Return [x, y] of the center of cell containing provided text 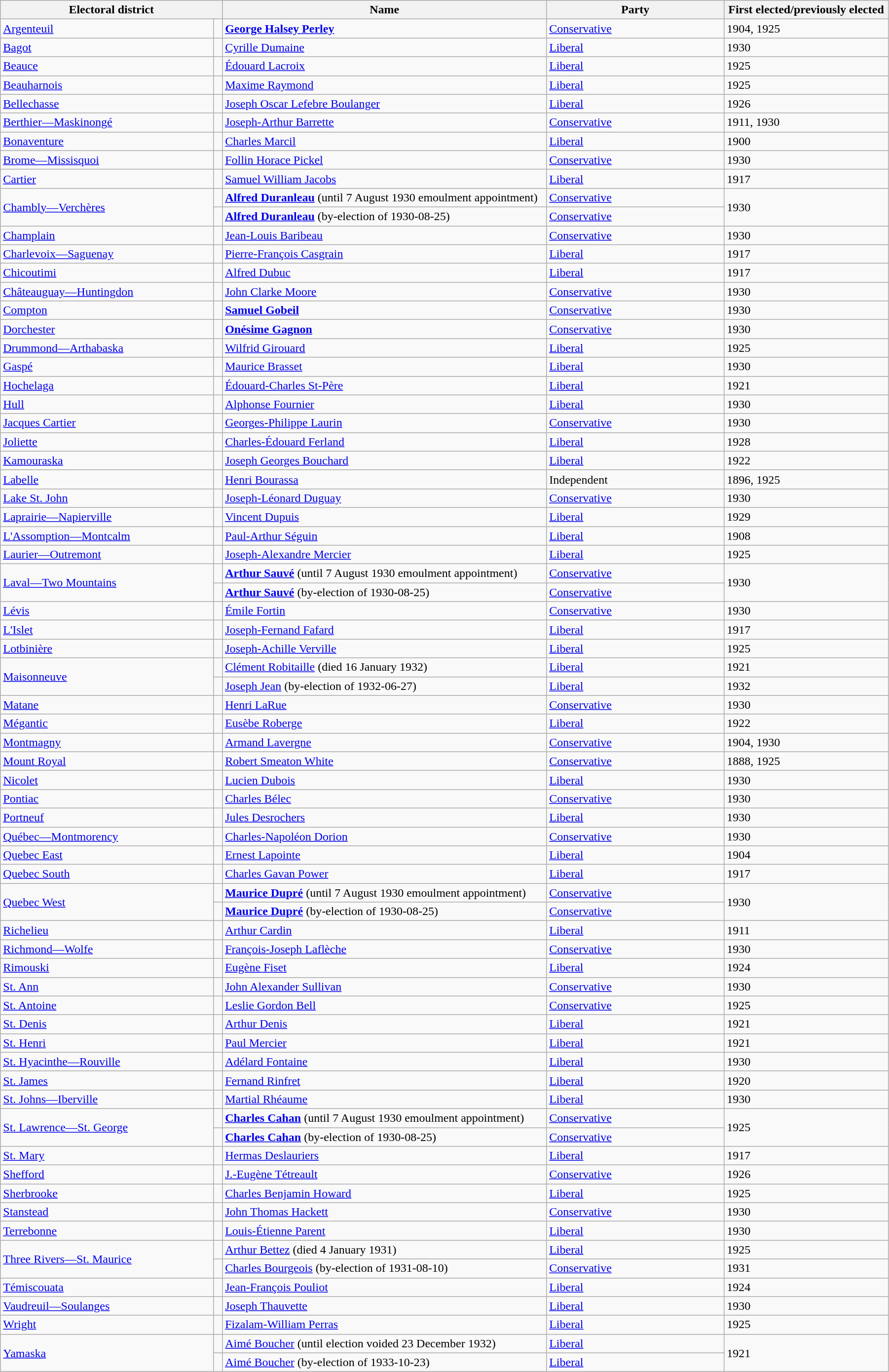
Armand Lavergne [385, 742]
Lucien Dubois [385, 780]
Brome—Missisquoi [107, 160]
1900 [806, 141]
Jacques Cartier [107, 423]
Alphonse Fournier [385, 404]
1888, 1925 [806, 761]
John Thomas Hackett [385, 1212]
Aimé Boucher (by-election of 1933-10-23) [385, 1362]
1904 [806, 855]
Joseph Oscar Lefebre Boulanger [385, 104]
J.-Eugène Tétreault [385, 1175]
Hochelaga [107, 385]
Maurice Dupré (by-election of 1930-08-25) [385, 912]
1911, 1930 [806, 122]
Lévis [107, 611]
Édouard Lacroix [385, 66]
Name [385, 10]
Joseph-Achille Verville [385, 648]
Adélard Fontaine [385, 1062]
Québec—Montmorency [107, 837]
Joseph Thauvette [385, 1306]
Louis-Étienne Parent [385, 1231]
Charles Bélec [385, 799]
Émile Fortin [385, 611]
Témiscouata [107, 1287]
Clément Robitaille (died 16 January 1932) [385, 667]
Beauharnois [107, 85]
Gaspé [107, 367]
St. Denis [107, 1024]
Henri LaRue [385, 705]
Charles Gavan Power [385, 874]
Pierre-François Casgrain [385, 254]
St. James [107, 1080]
L'Assomption—Montcalm [107, 535]
Compton [107, 310]
Arthur Sauvé (by-election of 1930-08-25) [385, 592]
Shefford [107, 1175]
François-Joseph Laflèche [385, 949]
Arthur Cardin [385, 930]
St. Mary [107, 1156]
Pontiac [107, 799]
Charles-Édouard Ferland [385, 442]
George Halsey Perley [385, 29]
Independent [635, 479]
Joseph-Alexandre Mercier [385, 555]
Follin Horace Pickel [385, 160]
Cyrille Dumaine [385, 47]
Charles Bourgeois (by-election of 1931-08-10) [385, 1268]
Jean-François Pouliot [385, 1287]
Rimouski [107, 968]
Lotbinière [107, 648]
1920 [806, 1080]
Quebec West [107, 902]
St. Antoine [107, 1005]
Châteauguay—Huntingdon [107, 292]
Quebec South [107, 874]
Three Rivers—St. Maurice [107, 1259]
St. Ann [107, 987]
Leslie Gordon Bell [385, 1005]
Electoral district [111, 10]
Joseph Jean (by-election of 1932-06-27) [385, 686]
Terrebonne [107, 1231]
Charlevoix—Saguenay [107, 254]
1904, 1925 [806, 29]
Charles Cahan (until 7 August 1930 emoulment appointment) [385, 1118]
Arthur Bettez (died 4 January 1931) [385, 1250]
Joseph-Fernand Fafard [385, 630]
Aimé Boucher (until election voided 23 December 1932) [385, 1343]
1928 [806, 442]
Paul Mercier [385, 1043]
Laprairie—Napierville [107, 517]
Bagot [107, 47]
L'Islet [107, 630]
Joseph-Arthur Barrette [385, 122]
Joliette [107, 442]
Jean-Louis Baribeau [385, 235]
Jules Desrochers [385, 817]
Arthur Sauvé (until 7 August 1930 emoulment appointment) [385, 573]
Alfred Duranleau (by-election of 1930-08-25) [385, 216]
Sherbrooke [107, 1193]
Charles-Napoléon Dorion [385, 837]
Hermas Deslauriers [385, 1156]
Bonaventure [107, 141]
Samuel Gobeil [385, 310]
Party [635, 10]
Yamaska [107, 1353]
First elected/previously elected [806, 10]
Arthur Denis [385, 1024]
Maisonneuve [107, 677]
Labelle [107, 479]
Wright [107, 1325]
1904, 1930 [806, 742]
Hull [107, 404]
St. Henri [107, 1043]
Quebec East [107, 855]
Vaudreuil—Soulanges [107, 1306]
Bellechasse [107, 104]
1931 [806, 1268]
Nicolet [107, 780]
Martial Rhéaume [385, 1099]
Laval—Two Mountains [107, 583]
Lake St. John [107, 498]
Maurice Brasset [385, 367]
St. Lawrence—St. George [107, 1127]
John Clarke Moore [385, 292]
Wilfrid Girouard [385, 348]
Charles Benjamin Howard [385, 1193]
Robert Smeaton White [385, 761]
Dorchester [107, 329]
Maxime Raymond [385, 85]
Richelieu [107, 930]
Ernest Lapointe [385, 855]
Chambly—Verchères [107, 207]
Argenteuil [107, 29]
Onésime Gagnon [385, 329]
Portneuf [107, 817]
Cartier [107, 179]
St. Hyacinthe—Rouville [107, 1062]
Drummond—Arthabaska [107, 348]
John Alexander Sullivan [385, 987]
Georges-Philippe Laurin [385, 423]
1911 [806, 930]
Charles Cahan (by-election of 1930-08-25) [385, 1137]
Henri Bourassa [385, 479]
Mount Royal [107, 761]
1932 [806, 686]
1908 [806, 535]
Paul-Arthur Séguin [385, 535]
Richmond—Wolfe [107, 949]
Édouard-Charles St-Père [385, 385]
Montmagny [107, 742]
Joseph-Léonard Duguay [385, 498]
1896, 1925 [806, 479]
Alfred Dubuc [385, 273]
Mégantic [107, 724]
Samuel William Jacobs [385, 179]
Eugène Fiset [385, 968]
Beauce [107, 66]
Maurice Dupré (until 7 August 1930 emoulment appointment) [385, 893]
Fernand Rinfret [385, 1080]
Stanstead [107, 1212]
Kamouraska [107, 460]
Champlain [107, 235]
Berthier—Maskinongé [107, 122]
St. Johns—Iberville [107, 1099]
Laurier—Outremont [107, 555]
Vincent Dupuis [385, 517]
Eusèbe Roberge [385, 724]
Chicoutimi [107, 273]
Alfred Duranleau (until 7 August 1930 emoulment appointment) [385, 197]
1929 [806, 517]
Joseph Georges Bouchard [385, 460]
Matane [107, 705]
Charles Marcil [385, 141]
Fizalam-William Perras [385, 1325]
